Determine the (x, y) coordinate at the center of the cell enclosing the given text.  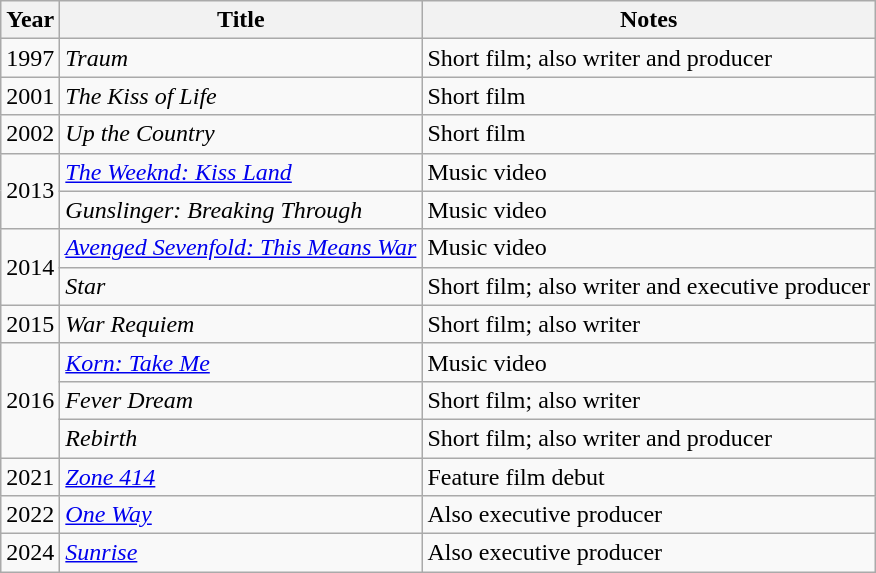
Notes (649, 20)
2014 (30, 267)
Avenged Sevenfold: This Means War (241, 248)
The Weeknd: Kiss Land (241, 172)
Star (241, 286)
Traum (241, 58)
2002 (30, 134)
War Requiem (241, 324)
2024 (30, 553)
2001 (30, 96)
Title (241, 20)
2022 (30, 515)
Sunrise (241, 553)
Feature film debut (649, 477)
1997 (30, 58)
2021 (30, 477)
One Way (241, 515)
Year (30, 20)
Up the Country (241, 134)
Zone 414 (241, 477)
2015 (30, 324)
Short film; also writer and executive producer (649, 286)
Gunslinger: Breaking Through (241, 210)
The Kiss of Life (241, 96)
2016 (30, 400)
Fever Dream (241, 400)
Rebirth (241, 438)
Korn: Take Me (241, 362)
2013 (30, 191)
